Detect which cell encompasses the target text, then output its [X, Y] center coordinate. 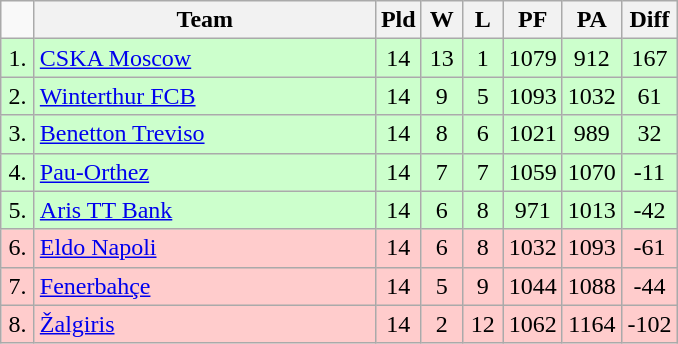
4. [18, 172]
-44 [649, 286]
L [482, 20]
1164 [592, 324]
1 [482, 58]
1021 [532, 134]
Eldo Napoli [204, 248]
-42 [649, 210]
Diff [649, 20]
CSKA Moscow [204, 58]
Pld [398, 20]
6. [18, 248]
-61 [649, 248]
989 [592, 134]
1044 [532, 286]
-102 [649, 324]
32 [649, 134]
1062 [532, 324]
W [442, 20]
7. [18, 286]
Pau-Orthez [204, 172]
1013 [592, 210]
912 [592, 58]
1070 [592, 172]
3. [18, 134]
167 [649, 58]
2 [442, 324]
Žalgiris [204, 324]
Benetton Treviso [204, 134]
8. [18, 324]
5. [18, 210]
PF [532, 20]
971 [532, 210]
2. [18, 96]
Fenerbahçe [204, 286]
Winterthur FCB [204, 96]
61 [649, 96]
-11 [649, 172]
1059 [532, 172]
PA [592, 20]
1088 [592, 286]
12 [482, 324]
1079 [532, 58]
1. [18, 58]
Aris TT Bank [204, 210]
Team [204, 20]
13 [442, 58]
